Identify which cell holds the provided text, then report its [x, y] central coordinate. 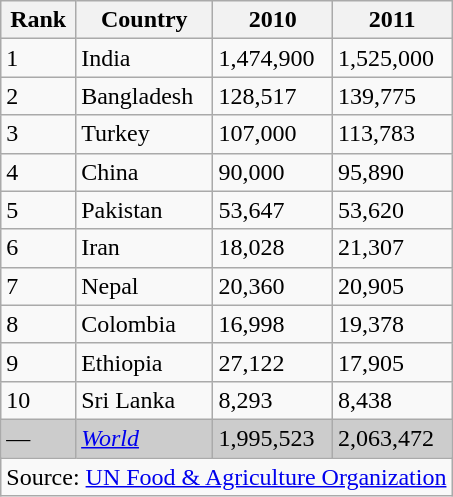
Country [144, 20]
128,517 [272, 96]
17,905 [392, 362]
Colombia [144, 324]
95,890 [392, 172]
Rank [38, 20]
India [144, 58]
4 [38, 172]
8,438 [392, 400]
Bangladesh [144, 96]
2011 [392, 20]
8,293 [272, 400]
Iran [144, 248]
Pakistan [144, 210]
10 [38, 400]
Sri Lanka [144, 400]
139,775 [392, 96]
1,995,523 [272, 438]
9 [38, 362]
China [144, 172]
113,783 [392, 134]
3 [38, 134]
21,307 [392, 248]
— [38, 438]
Nepal [144, 286]
16,998 [272, 324]
Ethiopia [144, 362]
90,000 [272, 172]
20,360 [272, 286]
2010 [272, 20]
107,000 [272, 134]
Turkey [144, 134]
6 [38, 248]
World [144, 438]
27,122 [272, 362]
2 [38, 96]
53,647 [272, 210]
53,620 [392, 210]
18,028 [272, 248]
5 [38, 210]
1,474,900 [272, 58]
8 [38, 324]
20,905 [392, 286]
Source: UN Food & Agriculture Organization [226, 477]
1,525,000 [392, 58]
2,063,472 [392, 438]
7 [38, 286]
19,378 [392, 324]
1 [38, 58]
